Determine the [x, y] coordinate at the center of the cell enclosing the given text.  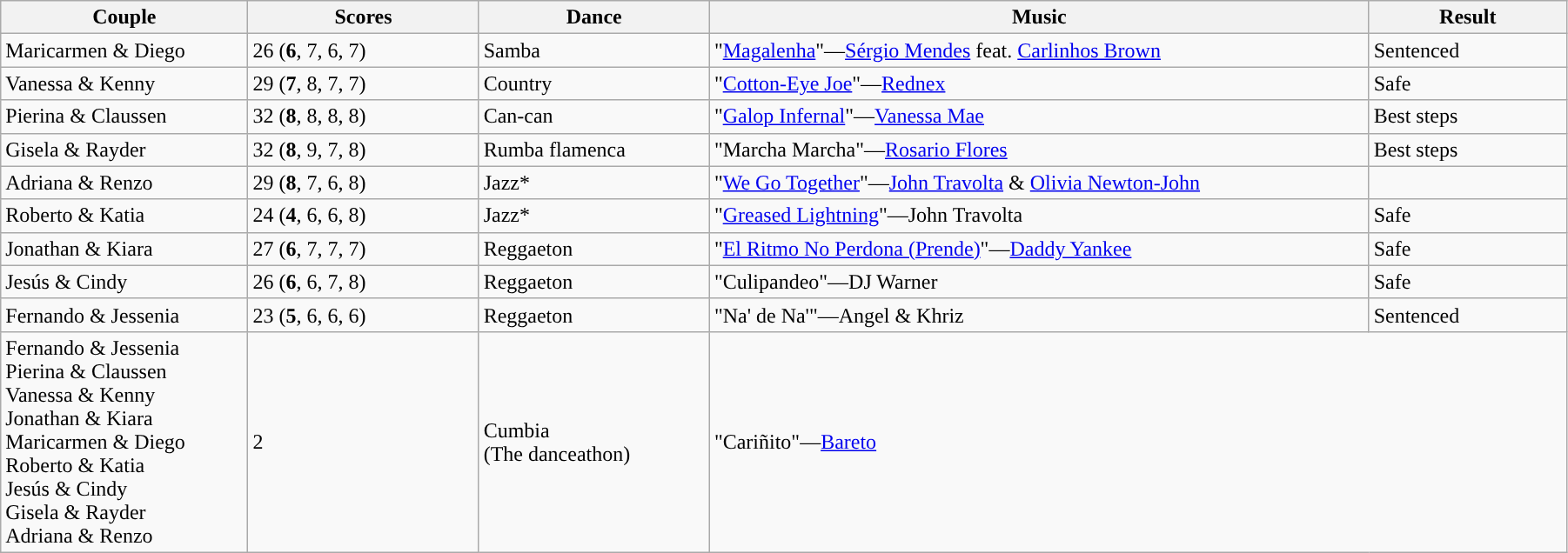
Rumba flamenca [593, 150]
Result [1467, 17]
Samba [593, 50]
32 (8, 8, 8, 8) [364, 117]
Jonathan & Kiara [124, 249]
26 (6, 7, 6, 7) [364, 50]
Jesús & Cindy [124, 282]
Gisela & Rayder [124, 150]
Adriana & Renzo [124, 183]
"Galop Infernal"—Vanessa Mae [1039, 117]
"Na' de Na'"—Angel & Khriz [1039, 315]
23 (5, 6, 6, 6) [364, 315]
"El Ritmo No Perdona (Prende)"—Daddy Yankee [1039, 249]
Pierina & Claussen [124, 117]
24 (4, 6, 6, 8) [364, 216]
Roberto & Katia [124, 216]
Couple [124, 17]
26 (6, 6, 7, 8) [364, 282]
"Greased Lightning"—John Travolta [1039, 216]
32 (8, 9, 7, 8) [364, 150]
Dance [593, 17]
Country [593, 83]
Scores [364, 17]
"Marcha Marcha"—Rosario Flores [1039, 150]
Music [1039, 17]
"We Go Together"—John Travolta & Olivia Newton-John [1039, 183]
"Cotton-Eye Joe"—Rednex [1039, 83]
Fernando & Jessenia [124, 315]
Can-can [593, 117]
Cumbia(The danceathon) [593, 442]
27 (6, 7, 7, 7) [364, 249]
"Cariñito"—Bareto [1138, 442]
"Magalenha"—Sérgio Mendes feat. Carlinhos Brown [1039, 50]
Vanessa & Kenny [124, 83]
Maricarmen & Diego [124, 50]
2 [364, 442]
"Culipandeo"—DJ Warner [1039, 282]
29 (7, 8, 7, 7) [364, 83]
29 (8, 7, 6, 8) [364, 183]
Fernando & JesseniaPierina & ClaussenVanessa & KennyJonathan & KiaraMaricarmen & DiegoRoberto & KatiaJesús & CindyGisela & RayderAdriana & Renzo [124, 442]
